Return (X, Y) of the center of cell containing provided text 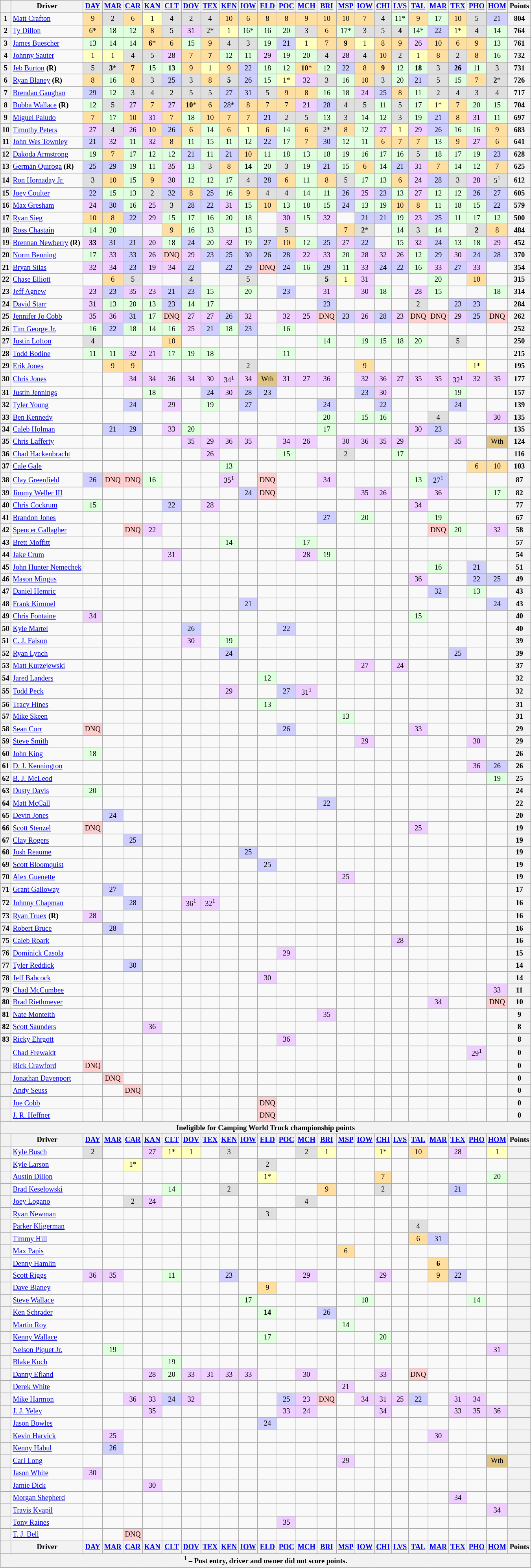
1 – Post entry, driver and owner did not score points. (266, 1561)
76 (6, 954)
717 (519, 93)
Mason Mingus (47, 580)
11* (400, 19)
Chris Jones (47, 379)
Dominick Casola (47, 954)
Jeb Burton (R) (47, 68)
80 (6, 1002)
Miguel Paludo (47, 117)
Nelson Piquet Jr. (47, 1350)
Dusty Davis (47, 791)
Martin Roy (47, 1325)
124 (519, 442)
Scott Stenzel (47, 828)
284 (519, 304)
Max Papis (47, 1251)
Timothy Peters (47, 130)
Todd Bodine (47, 354)
63 (6, 791)
74 (6, 928)
Tracy Hines (47, 705)
T. J. Bell (47, 1535)
Steve Wallace (47, 1301)
Nate Monteith (47, 1015)
Kyle Martel (47, 629)
Joey Logano (47, 1201)
Max Gresham (47, 205)
Erik Jones (47, 366)
452 (519, 243)
38 (6, 480)
Ryan Blaney (R) (47, 80)
Jimmy Weller III (47, 493)
Andy Seuss (47, 1090)
370 (519, 255)
Ken Schrader (47, 1313)
Joe Cobb (47, 1103)
Jake Crum (47, 555)
103 (519, 467)
59 (6, 742)
Dakoda Armstrong (47, 154)
87 (519, 480)
47 (6, 592)
Mike Skeen (47, 717)
Jennifer Jo Cobb (47, 317)
Scott Bloomquist (47, 865)
50 (6, 629)
B. J. McLeod (47, 779)
Jamie Dick (47, 1485)
Alex Guenette (47, 877)
Daniel Hemric (47, 592)
44 (6, 555)
Steve Smith (47, 742)
484 (519, 231)
James Buescher (47, 43)
Chad McCumbee (47, 991)
16* (249, 31)
764 (519, 31)
Brett Moffitt (47, 542)
Bryan Silas (47, 267)
70 (6, 877)
Derek White (47, 1387)
Justin Lofton (47, 341)
78 (6, 978)
Justin Jennings (47, 393)
Norm Benning (47, 255)
66 (6, 828)
48 (6, 604)
215 (519, 354)
731 (519, 68)
56 (6, 705)
John King (47, 754)
Spencer Gallagher (47, 530)
354 (519, 267)
250 (519, 341)
116 (519, 454)
Scott Saunders (47, 1028)
361 (191, 903)
Johnny Sauter (47, 56)
Germán Quiroga (R) (47, 167)
Rick Crawford (47, 1066)
291 (477, 1053)
81 (6, 1015)
314 (519, 292)
Kevin Harvick (47, 1436)
Brad Riethmeyer (47, 1002)
Morgan Shepherd (47, 1498)
Travis Kvapil (47, 1510)
45 (6, 567)
Timmy Hill (47, 1238)
14* (419, 31)
Scott Riggs (47, 1276)
Josh Reaume (47, 853)
42 (6, 530)
Austin Dillon (47, 1177)
Chris Cockrum (47, 505)
Chris Lafferty (47, 442)
697 (519, 117)
Brad Keselowski (47, 1190)
60 (6, 754)
Denny Hamlin (47, 1264)
761 (519, 43)
341 (229, 379)
683 (519, 130)
John Hunter Nemechek (47, 567)
28* (229, 105)
139 (519, 405)
79 (6, 991)
75 (6, 941)
271 (438, 480)
Chase Elliott (47, 280)
Sean Corr (47, 729)
Blake Koch (47, 1362)
177 (519, 379)
Tim George Jr. (47, 329)
Ross Chastain (47, 231)
605 (519, 194)
500 (519, 218)
Ron Hornaday Jr. (47, 180)
Ineligible for Camping World Truck championship points (266, 1127)
Chad Hackenbracht (47, 454)
704 (519, 105)
Caleb Roark (47, 941)
Grant Galloway (47, 890)
Brendan Gaughan (47, 93)
D. J. Kennington (47, 766)
Jeff Babcock (47, 978)
Kyle Larson (47, 1164)
Johnny Chapman (47, 903)
62 (6, 779)
17* (346, 31)
Kyle Busch (47, 1153)
Kenny Wallace (47, 1337)
Brennan Newberry (R) (47, 243)
195 (519, 366)
Jason Bowles (47, 1424)
Matt McCall (47, 803)
Jared Landers (47, 678)
Parker Kligerman (47, 1227)
315 (519, 280)
83 (6, 1039)
579 (519, 205)
41 (6, 518)
Devin Jones (47, 816)
Robert Bruce (47, 928)
Mike Harmon (47, 1399)
612 (519, 180)
732 (519, 56)
Clay Greenfield (47, 480)
65 (6, 816)
52 (6, 654)
53 (6, 666)
Jeff Agnew (47, 292)
Todd Peck (47, 692)
Ben Kennedy (47, 417)
641 (519, 142)
Carl Long (47, 1461)
68 (6, 853)
252 (519, 329)
Tony Raines (47, 1522)
Tyler Reddick (47, 965)
Bubba Wallace (R) (47, 105)
73 (6, 917)
Ryan Truex (R) (47, 917)
3* (112, 68)
Matt Crafton (47, 19)
Ryan Newman (47, 1214)
61 (6, 766)
64 (6, 803)
157 (519, 393)
Ryan Sieg (47, 218)
804 (519, 19)
628 (519, 154)
Tyler Young (47, 405)
Clay Rogers (47, 840)
Jonathan Davenport (47, 1079)
351 (229, 480)
Brandon Jones (47, 518)
262 (519, 317)
Matt Kurzejewski (47, 666)
Danny Efland (47, 1374)
71 (6, 890)
David Starr (47, 304)
Cale Gale (47, 467)
69 (6, 865)
Ricky Ehrgott (47, 1039)
72 (6, 903)
311 (306, 692)
John Wes Townley (47, 142)
C. J. Faison (47, 641)
46 (6, 580)
55 (6, 692)
Kenny Habul (47, 1448)
J. J. Yeley (47, 1411)
Caleb Holman (47, 430)
Chad Frewaldt (47, 1053)
625 (519, 167)
Dave Blaney (47, 1288)
Chris Fontaine (47, 617)
Frank Kimmel (47, 604)
Ty Dillon (47, 31)
J. R. Heffner (47, 1116)
726 (519, 80)
Jason White (47, 1473)
Ryan Lynch (47, 654)
Joey Coulter (47, 194)
